Pinpoint the cell where the given text exists, returning its (x, y) midpoint coordinate. 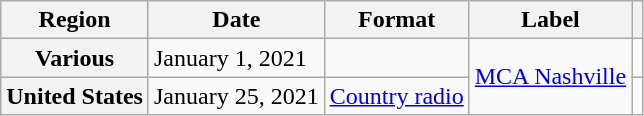
January 25, 2021 (236, 96)
Country radio (396, 96)
Date (236, 20)
Region (75, 20)
January 1, 2021 (236, 58)
Label (550, 20)
Format (396, 20)
Various (75, 58)
United States (75, 96)
MCA Nashville (550, 77)
